Locate the cell with the specified text and output its [X, Y] center coordinate. 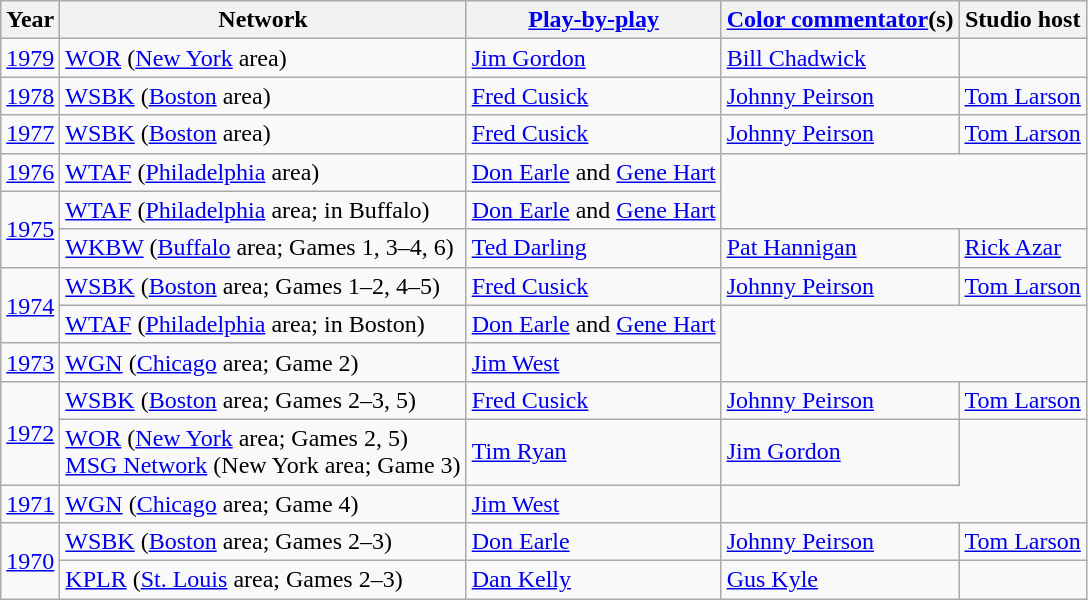
Color commentator(s) [840, 20]
1975 [30, 229]
1977 [30, 134]
Don Earle [594, 542]
Play-by-play [594, 20]
Year [30, 20]
WGN (Chicago area; Game 2) [263, 362]
Bill Chadwick [840, 58]
WGN (Chicago area; Game 4) [263, 503]
WTAF (Philadelphia area; in Buffalo) [263, 210]
WSBK (Boston area; Games 2–3, 5) [263, 400]
1976 [30, 172]
1978 [30, 96]
Tim Ryan [594, 452]
KPLR (St. Louis area; Games 2–3) [263, 580]
Gus Kyle [840, 580]
WTAF (Philadelphia area; in Boston) [263, 324]
Rick Azar [1022, 248]
1970 [30, 561]
WKBW (Buffalo area; Games 1, 3–4, 6) [263, 248]
1979 [30, 58]
Network [263, 20]
Studio host [1022, 20]
1973 [30, 362]
WSBK (Boston area; Games 2–3) [263, 542]
WSBK (Boston area; Games 1–2, 4–5) [263, 286]
Pat Hannigan [840, 248]
1972 [30, 432]
WOR (New York area) [263, 58]
Dan Kelly [594, 580]
WOR (New York area; Games 2, 5)MSG Network (New York area; Game 3) [263, 452]
Ted Darling [594, 248]
WTAF (Philadelphia area) [263, 172]
1971 [30, 503]
1974 [30, 305]
